For the text-containing cell, return its midpoint in (X, Y) coordinate format. 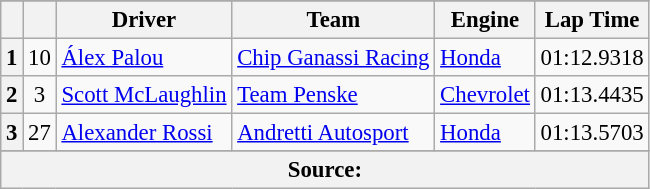
2 (12, 95)
Team (334, 20)
Chevrolet (485, 95)
10 (40, 58)
Lap Time (592, 20)
Scott McLaughlin (144, 95)
Chip Ganassi Racing (334, 58)
Source: (325, 170)
Alexander Rossi (144, 133)
1 (12, 58)
Team Penske (334, 95)
01:12.9318 (592, 58)
Álex Palou (144, 58)
Andretti Autosport (334, 133)
Engine (485, 20)
01:13.5703 (592, 133)
27 (40, 133)
01:13.4435 (592, 95)
Driver (144, 20)
